Locate the cell with the specified text and output its (x, y) center coordinate. 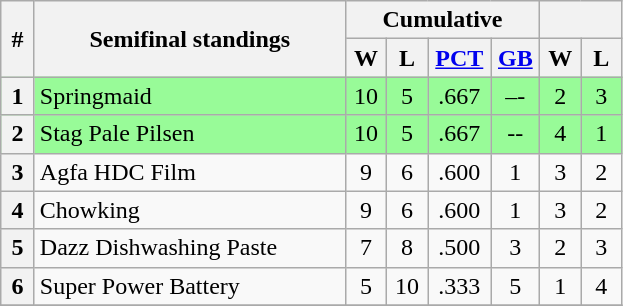
7 (366, 248)
.333 (460, 286)
Stag Pale Pilsen (190, 134)
–- (516, 96)
Agfa HDC Film (190, 172)
Springmaid (190, 96)
Chowking (190, 210)
Semifinal standings (190, 39)
Super Power Battery (190, 286)
Dazz Dishwashing Paste (190, 248)
# (18, 39)
PCT (460, 58)
8 (406, 248)
GB (516, 58)
-- (516, 134)
Cumulative (442, 20)
.500 (460, 248)
